Extract the (X, Y) coordinate from the center of the cell holding the provided text.  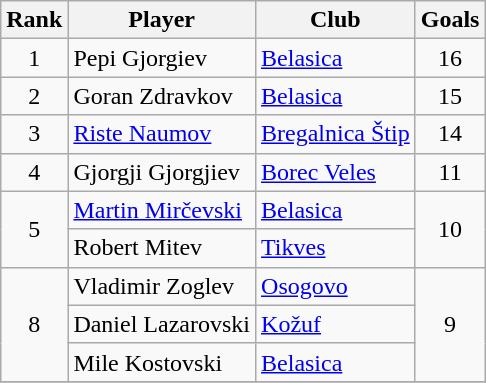
Tikves (336, 248)
Goran Zdravkov (162, 96)
2 (34, 96)
11 (450, 172)
1 (34, 58)
16 (450, 58)
10 (450, 229)
9 (450, 324)
3 (34, 134)
Kožuf (336, 324)
Pepi Gjorgiev (162, 58)
Player (162, 20)
Rank (34, 20)
Borec Veles (336, 172)
14 (450, 134)
Martin Mirčevski (162, 210)
Mile Kostovski (162, 362)
4 (34, 172)
Osogovo (336, 286)
Club (336, 20)
5 (34, 229)
Vladimir Zoglev (162, 286)
Riste Naumov (162, 134)
Daniel Lazarovski (162, 324)
Bregalnica Štip (336, 134)
Gjorgji Gjorgjiev (162, 172)
8 (34, 324)
15 (450, 96)
Robert Mitev (162, 248)
Goals (450, 20)
